Scan for the cell matching the given text and deliver its [X, Y] coordinate at center. 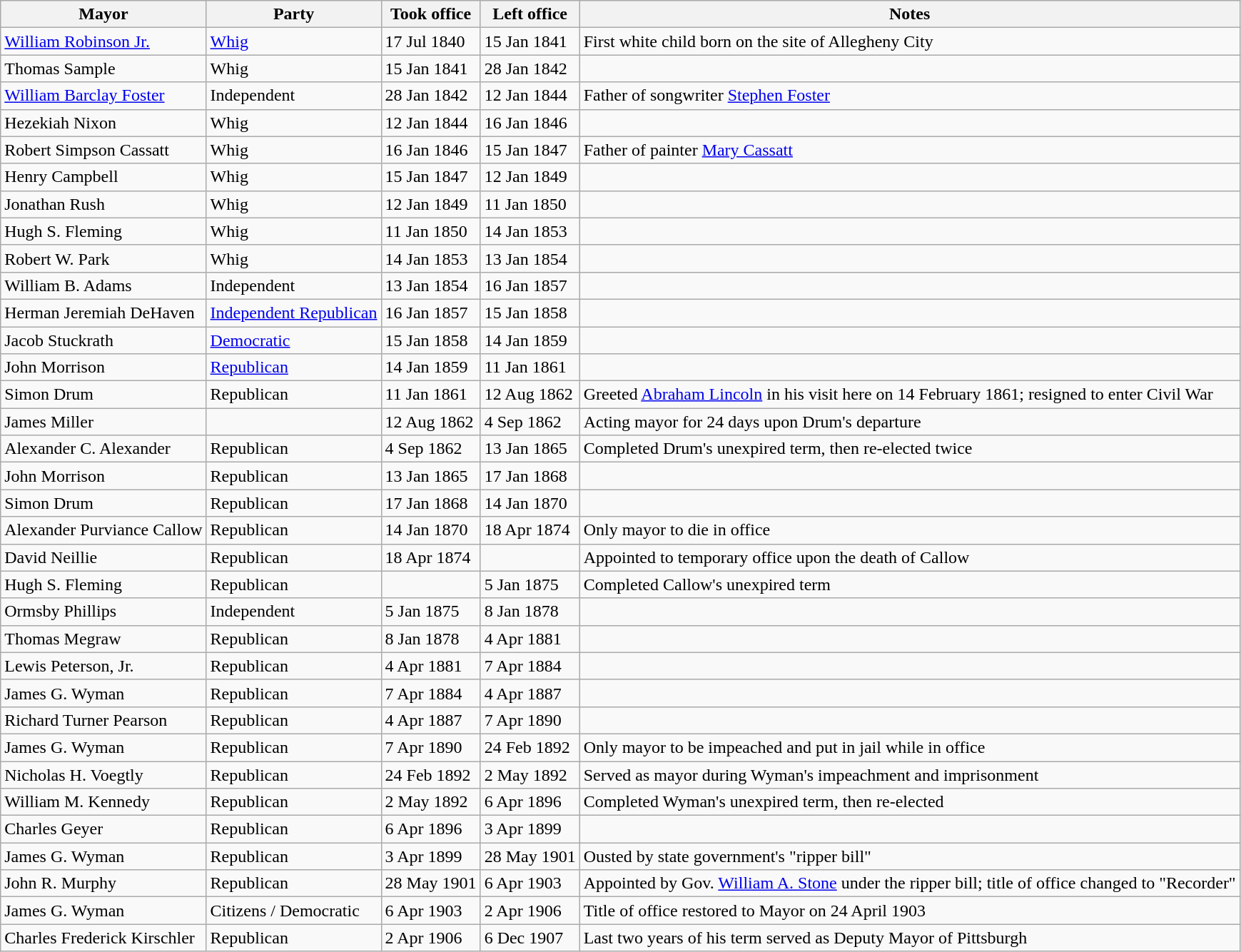
Richard Turner Pearson [103, 720]
William M. Kennedy [103, 802]
Greeted Abraham Lincoln in his visit here on 14 February 1861; resigned to enter Civil War [909, 395]
Only mayor to be impeached and put in jail while in office [909, 747]
William Robinson Jr. [103, 41]
Title of office restored to Mayor on 24 April 1903 [909, 911]
Thomas Sample [103, 69]
Completed Wyman's unexpired term, then re-elected [909, 802]
Party [294, 14]
Charles Frederick Kirschler [103, 938]
Hezekiah Nixon [103, 123]
Notes [909, 14]
Only mayor to die in office [909, 530]
Charles Geyer [103, 829]
Democratic [294, 340]
Nicholas H. Voegtly [103, 774]
First white child born on the site of Allegheny City [909, 41]
Father of painter Mary Cassatt [909, 150]
Mayor [103, 14]
Citizens / Democratic [294, 911]
William Barclay Foster [103, 96]
Alexander Purviance Callow [103, 530]
Robert W. Park [103, 258]
Appointed by Gov. William A. Stone under the ripper bill; title of office changed to "Recorder" [909, 883]
Alexander C. Alexander [103, 449]
Herman Jeremiah DeHaven [103, 313]
David Neillie [103, 557]
John R. Murphy [103, 883]
James Miller [103, 422]
Last two years of his term served as Deputy Mayor of Pittsburgh [909, 938]
Father of songwriter Stephen Foster [909, 96]
Jonathan Rush [103, 204]
17 Jul 1840 [431, 41]
Jacob Stuckrath [103, 340]
Robert Simpson Cassatt [103, 150]
Independent Republican [294, 313]
6 Dec 1907 [530, 938]
Henry Campbell [103, 177]
Lewis Peterson, Jr. [103, 666]
Ormsby Phillips [103, 612]
Acting mayor for 24 days upon Drum's departure [909, 422]
Completed Drum's unexpired term, then re-elected twice [909, 449]
Completed Callow's unexpired term [909, 584]
Ousted by state government's "ripper bill" [909, 856]
Thomas Megraw [103, 639]
Appointed to temporary office upon the death of Callow [909, 557]
Left office [530, 14]
William B. Adams [103, 285]
Took office [431, 14]
Served as mayor during Wyman's impeachment and imprisonment [909, 774]
